For the text-containing cell, return its midpoint in [X, Y] coordinate format. 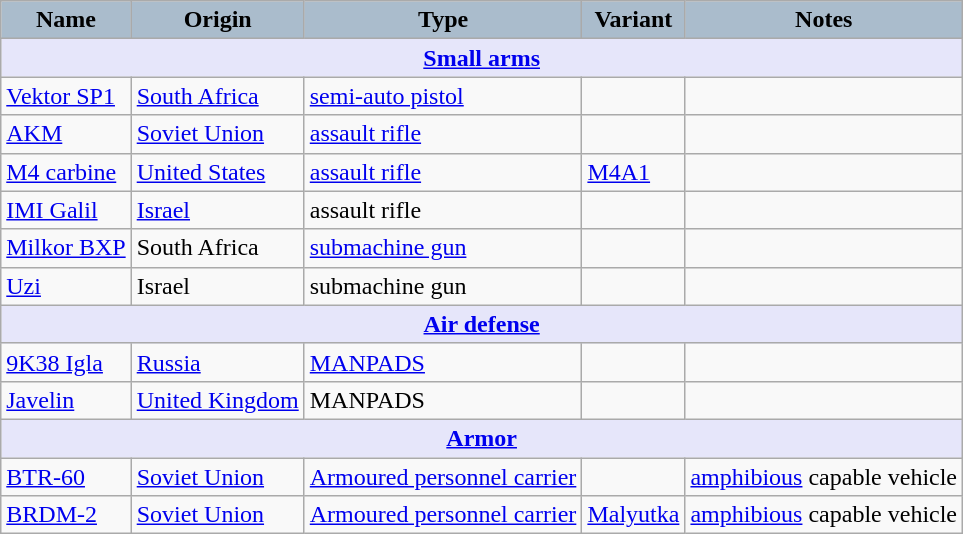
Vektor SP1 [66, 96]
IMI Galil [66, 210]
M4 carbine [66, 172]
United States [218, 172]
Uzi [66, 286]
BRDM-2 [66, 515]
Malyutka [634, 515]
Russia [218, 362]
M4A1 [634, 172]
Variant [634, 20]
Origin [218, 20]
United Kingdom [218, 400]
Small arms [482, 58]
9K38 Igla [66, 362]
Air defense [482, 324]
Milkor BXP [66, 248]
AKM [66, 134]
Armor [482, 438]
Name [66, 20]
semi-auto pistol [443, 96]
Notes [824, 20]
Javelin [66, 400]
BTR-60 [66, 477]
Type [443, 20]
